Pinpoint the cell where the given text exists, returning its [X, Y] midpoint coordinate. 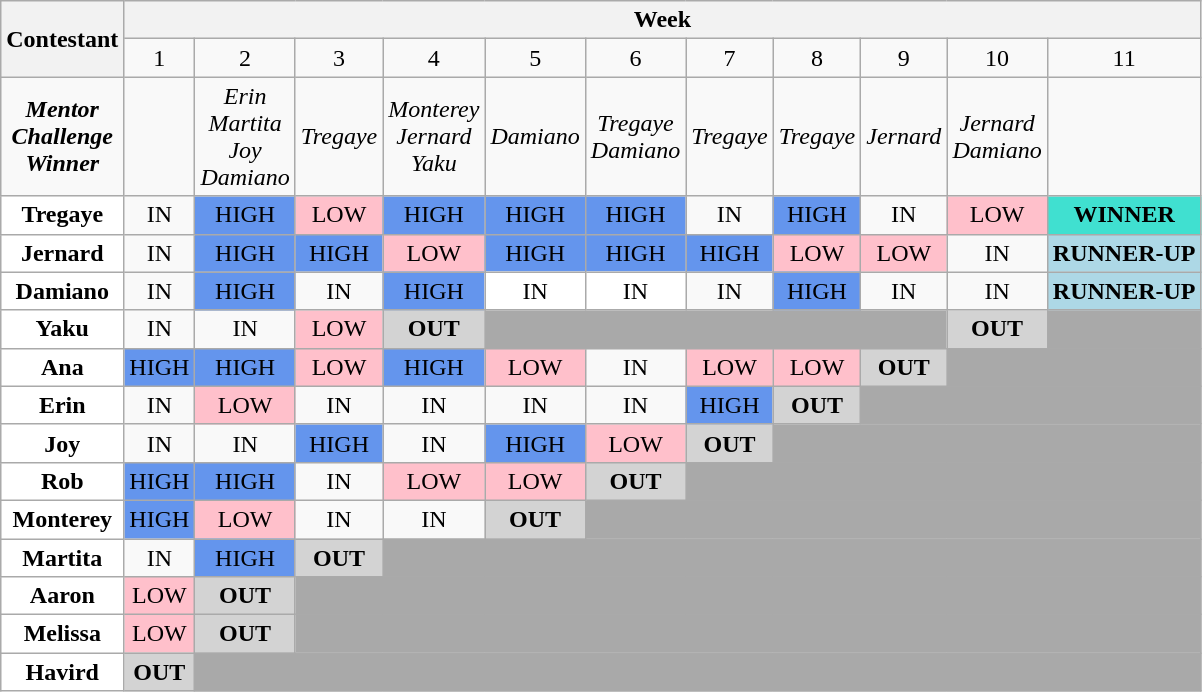
4 [434, 58]
WINNER [1124, 215]
11 [1124, 58]
Martita [62, 557]
Erin [62, 405]
5 [535, 58]
Yaku [62, 329]
Aaron [62, 596]
Jernard Damiano [997, 136]
6 [635, 58]
Rob [62, 481]
8 [816, 58]
1 [160, 58]
TregayeDamiano [635, 136]
Monterey [62, 519]
Joy [62, 443]
2 [245, 58]
Contestant [62, 39]
Ana [62, 367]
Week [662, 20]
Havird [62, 672]
10 [997, 58]
9 [904, 58]
MentorChallengeWinner [62, 136]
3 [338, 58]
ErinMartitaJoyDamiano [245, 136]
7 [730, 58]
Melissa [62, 634]
MontereyJernardYaku [434, 136]
